Search for the cell housing the specified text and yield its [x, y] center coordinate. 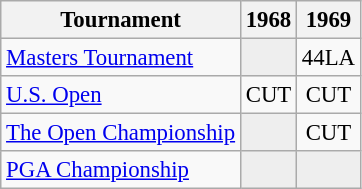
U.S. Open [121, 95]
44LA [329, 58]
The Open Championship [121, 133]
1969 [329, 20]
Tournament [121, 20]
1968 [268, 20]
PGA Championship [121, 170]
Masters Tournament [121, 58]
